Return (x, y) of the center of cell containing provided text 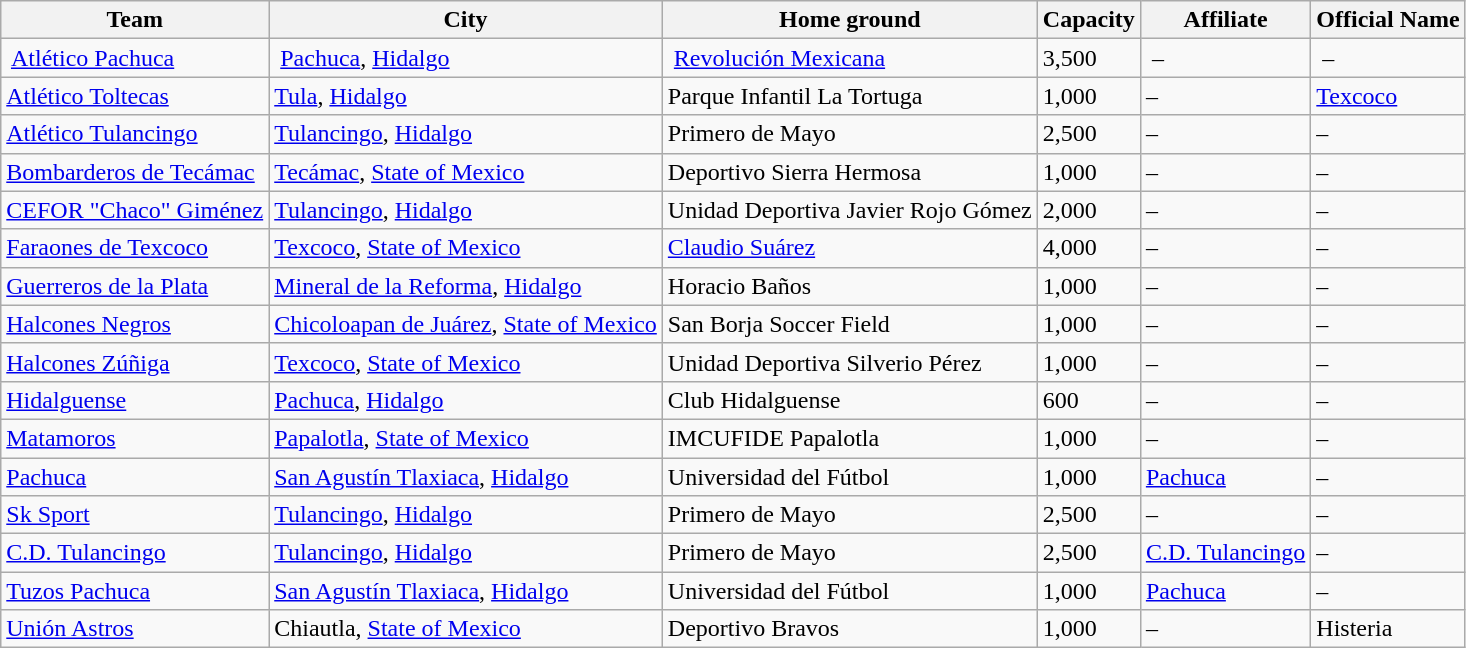
Guerreros de la Plata (135, 286)
Unidad Deportiva Silverio Pérez (850, 362)
Sk Sport (135, 515)
Atlético Toltecas (135, 96)
Team (135, 20)
Deportivo Bravos (850, 629)
Unión Astros (135, 629)
Claudio Suárez (850, 248)
Matamoros (135, 438)
IMCUFIDE Papalotla (850, 438)
3,500 (1088, 58)
Affiliate (1225, 20)
Hidalguense (135, 400)
4,000 (1088, 248)
Bombarderos de Tecámac (135, 172)
Halcones Negros (135, 324)
Mineral de la Reforma, Hidalgo (466, 286)
Texcoco (1388, 96)
Tuzos Pachuca (135, 591)
Horacio Baños (850, 286)
Histeria (1388, 629)
Tula, Hidalgo (466, 96)
Deportivo Sierra Hermosa (850, 172)
Capacity (1088, 20)
Papalotla, State of Mexico (466, 438)
Official Name (1388, 20)
2,000 (1088, 210)
Chiautla, State of Mexico (466, 629)
Chicoloapan de Juárez, State of Mexico (466, 324)
Parque Infantil La Tortuga (850, 96)
CEFOR "Chaco" Giménez (135, 210)
City (466, 20)
San Borja Soccer Field (850, 324)
600 (1088, 400)
Home ground (850, 20)
Faraones de Texcoco (135, 248)
Club Hidalguense (850, 400)
Atlético Pachuca (135, 58)
Revolución Mexicana (850, 58)
Unidad Deportiva Javier Rojo Gómez (850, 210)
Halcones Zúñiga (135, 362)
Atlético Tulancingo (135, 134)
Tecámac, State of Mexico (466, 172)
